Return the [X, Y] coordinate for the center point of the cell that contains the specified text.  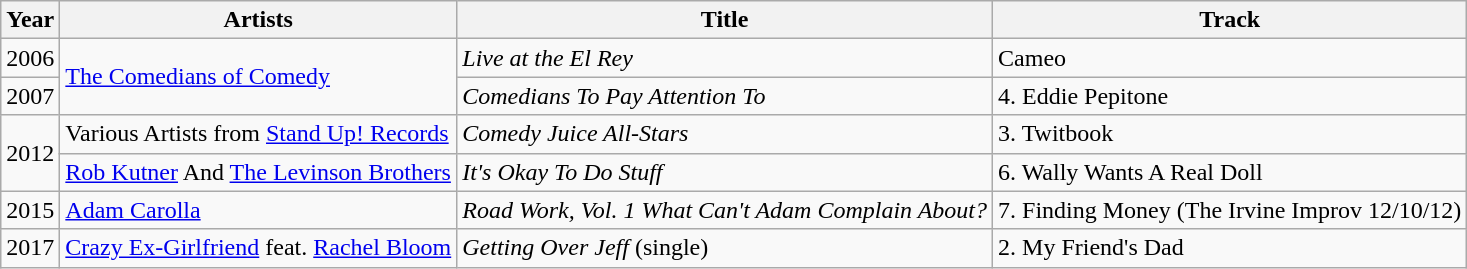
2. My Friend's Dad [1230, 248]
The Comedians of Comedy [258, 77]
Adam Carolla [258, 210]
Comedians To Pay Attention To [725, 96]
2017 [30, 248]
It's Okay To Do Stuff [725, 172]
Getting Over Jeff (single) [725, 248]
Various Artists from Stand Up! Records [258, 134]
4. Eddie Pepitone [1230, 96]
Artists [258, 20]
7. Finding Money (The Irvine Improv 12/10/12) [1230, 210]
Title [725, 20]
Live at the El Rey [725, 58]
2015 [30, 210]
Road Work, Vol. 1 What Can't Adam Complain About? [725, 210]
Rob Kutner And The Levinson Brothers [258, 172]
Comedy Juice All-Stars [725, 134]
2007 [30, 96]
2006 [30, 58]
Crazy Ex-Girlfriend feat. Rachel Bloom [258, 248]
6. Wally Wants A Real Doll [1230, 172]
Year [30, 20]
2012 [30, 153]
3. Twitbook [1230, 134]
Cameo [1230, 58]
Track [1230, 20]
